Provide the [X, Y] coordinate of the cell's center where the given text is located.  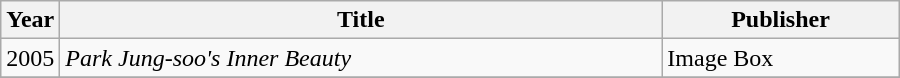
Image Box [780, 58]
2005 [30, 58]
Park Jung-soo's Inner Beauty [361, 58]
Title [361, 20]
Year [30, 20]
Publisher [780, 20]
